Find where the given text appears and provide that cell's center as (X, Y) coordinate. 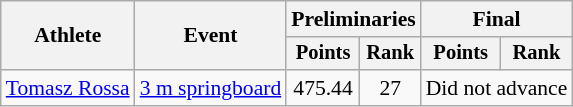
Final (497, 19)
27 (390, 88)
Event (211, 36)
475.44 (323, 88)
Athlete (68, 36)
Did not advance (497, 88)
Tomasz Rossa (68, 88)
3 m springboard (211, 88)
Preliminaries (353, 19)
